Capture the cell that displays the provided text and extract its [x, y] central coordinate. 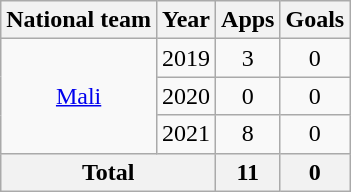
Year [186, 20]
8 [248, 134]
11 [248, 172]
3 [248, 58]
2020 [186, 96]
Mali [79, 96]
Goals [315, 20]
Apps [248, 20]
Total [108, 172]
National team [79, 20]
2021 [186, 134]
2019 [186, 58]
